Capture the cell that displays the provided text and extract its [X, Y] central coordinate. 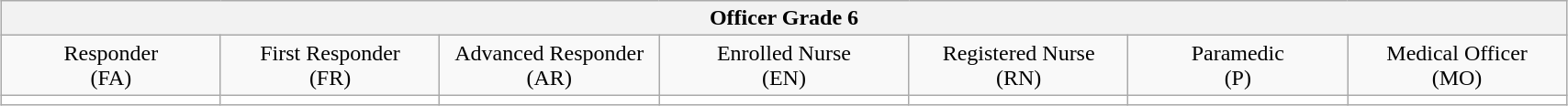
Paramedic(P) [1238, 66]
Enrolled Nurse(EN) [784, 66]
Responder(FA) [112, 66]
Registered Nurse(RN) [1019, 66]
Medical Officer(MO) [1458, 66]
Officer Grade 6 [784, 18]
First Responder(FR) [330, 66]
Advanced Responder(AR) [549, 66]
